Output the [X, Y] coordinate of the center of the cell containing the given text.  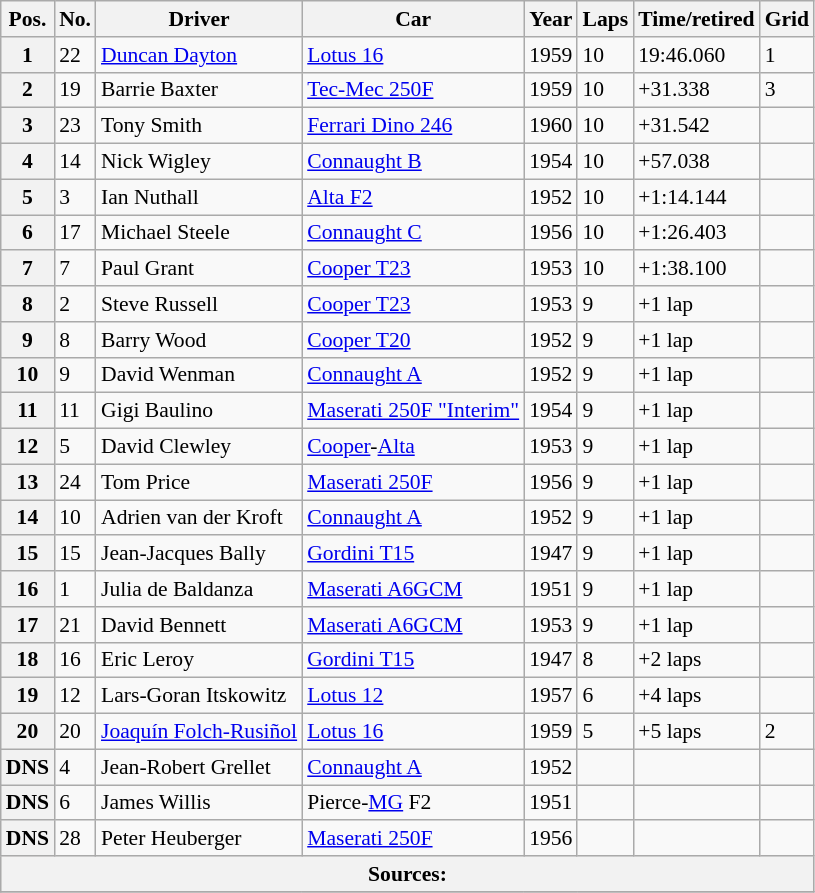
David Bennett [199, 625]
Car [413, 19]
19:46.060 [696, 55]
+57.038 [696, 162]
Sources: [408, 874]
Cooper T20 [413, 340]
Driver [199, 19]
Grid [788, 19]
Maserati 250F "Interim" [413, 411]
Ian Nuthall [199, 197]
+1:38.100 [696, 269]
Peter Heuberger [199, 839]
+31.542 [696, 126]
Adrien van der Kroft [199, 518]
Tec-Mec 250F [413, 90]
Gigi Baulino [199, 411]
Time/retired [696, 19]
Laps [605, 19]
Steve Russell [199, 304]
+1:26.403 [696, 233]
Pos. [28, 19]
Lars-Goran Itskowitz [199, 696]
Connaught C [413, 233]
22 [75, 55]
Michael Steele [199, 233]
1960 [550, 126]
Nick Wigley [199, 162]
Barry Wood [199, 340]
+2 laps [696, 660]
Cooper-Alta [413, 447]
+1:14.144 [696, 197]
13 [28, 482]
David Clewley [199, 447]
Pierce-MG F2 [413, 803]
Connaught B [413, 162]
Ferrari Dino 246 [413, 126]
James Willis [199, 803]
+4 laps [696, 696]
Jean-Jacques Bally [199, 554]
Paul Grant [199, 269]
Eric Leroy [199, 660]
+31.338 [696, 90]
Joaquín Folch-Rusiñol [199, 732]
Barrie Baxter [199, 90]
18 [28, 660]
Jean-Robert Grellet [199, 767]
Tom Price [199, 482]
Alta F2 [413, 197]
Duncan Dayton [199, 55]
Julia de Baldanza [199, 589]
21 [75, 625]
23 [75, 126]
24 [75, 482]
28 [75, 839]
Tony Smith [199, 126]
Lotus 12 [413, 696]
No. [75, 19]
+5 laps [696, 732]
Year [550, 19]
1957 [550, 696]
David Wenman [199, 375]
